Return the [x, y] coordinate for the center point of the cell that contains the specified text.  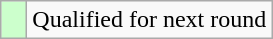
Qualified for next round [150, 20]
